Locate the cell with the specified text and output its [x, y] center coordinate. 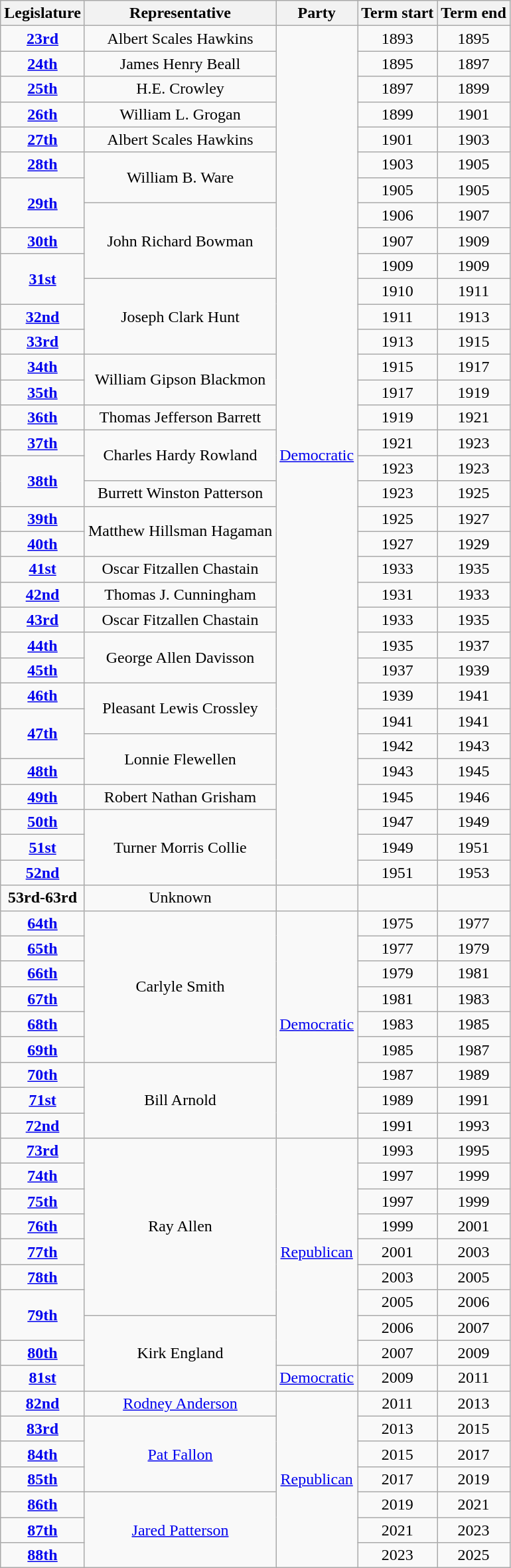
71st [42, 1100]
Turner Morris Collie [180, 847]
Bill Arnold [180, 1100]
83rd [42, 1429]
Burrett Winston Patterson [180, 493]
31st [42, 278]
87th [42, 1529]
84th [42, 1454]
1975 [398, 923]
Term end [474, 13]
26th [42, 114]
28th [42, 165]
Party [317, 13]
Matthew Hillsman Hagaman [180, 531]
Joseph Clark Hunt [180, 316]
1931 [398, 594]
67th [42, 999]
Legislature [42, 13]
Term start [398, 13]
William B. Ware [180, 177]
William Gipson Blackmon [180, 380]
85th [42, 1479]
82nd [42, 1403]
27th [42, 139]
Thomas J. Cunningham [180, 594]
Rodney Anderson [180, 1403]
Kirk England [180, 1353]
Representative [180, 13]
70th [42, 1075]
1947 [398, 822]
32nd [42, 317]
1942 [398, 746]
74th [42, 1176]
69th [42, 1049]
33rd [42, 342]
25th [42, 89]
Unknown [180, 898]
47th [42, 733]
38th [42, 481]
51st [42, 847]
Carlyle Smith [180, 986]
81st [42, 1378]
40th [42, 544]
24th [42, 64]
49th [42, 797]
Thomas Jefferson Barrett [180, 418]
76th [42, 1227]
George Allen Davisson [180, 657]
William L. Grogan [180, 114]
1995 [474, 1151]
88th [42, 1555]
H.E. Crowley [180, 89]
1893 [398, 39]
52nd [42, 873]
80th [42, 1353]
64th [42, 923]
53rd-63rd [42, 898]
2025 [474, 1555]
1906 [398, 215]
36th [42, 418]
42nd [42, 594]
Robert Nathan Grisham [180, 797]
65th [42, 948]
50th [42, 822]
66th [42, 974]
1946 [474, 797]
48th [42, 772]
Pleasant Lewis Crossley [180, 708]
Ray Allen [180, 1227]
Jared Patterson [180, 1529]
45th [42, 670]
73rd [42, 1151]
34th [42, 367]
1929 [474, 544]
1910 [398, 291]
John Richard Bowman [180, 240]
41st [42, 569]
79th [42, 1315]
78th [42, 1277]
39th [42, 519]
77th [42, 1252]
35th [42, 392]
James Henry Beall [180, 64]
86th [42, 1504]
23rd [42, 39]
29th [42, 203]
1953 [474, 873]
Lonnie Flewellen [180, 759]
68th [42, 1024]
43rd [42, 620]
Charles Hardy Rowland [180, 456]
30th [42, 240]
Pat Fallon [180, 1454]
46th [42, 695]
44th [42, 645]
75th [42, 1201]
72nd [42, 1126]
37th [42, 443]
